Return (X, Y) of the center of cell containing provided text 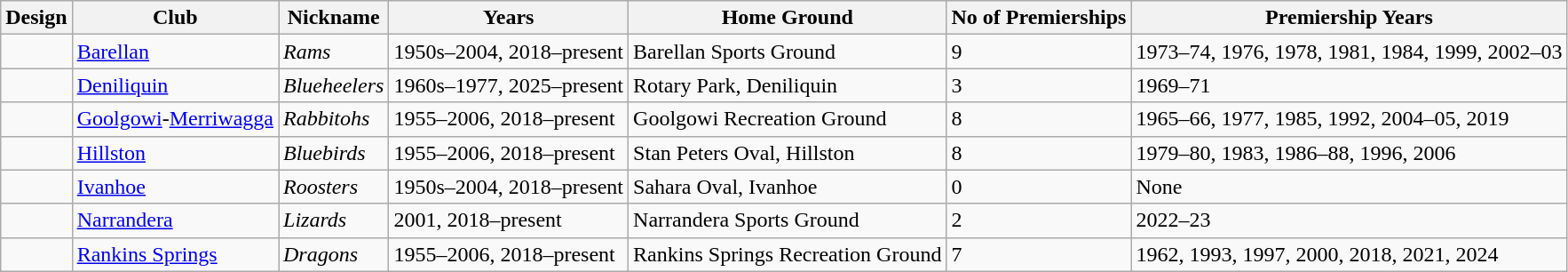
Deniliquin (175, 85)
Ivanhoe (175, 187)
No of Premierships (1039, 18)
1969–71 (1350, 85)
Rankins Springs Recreation Ground (788, 254)
Narrandera (175, 220)
Goolgowi-Merriwagga (175, 119)
Rabbitohs (334, 119)
Barellan (175, 52)
1965–66, 1977, 1985, 1992, 2004–05, 2019 (1350, 119)
Design (36, 18)
Bluebirds (334, 153)
Rotary Park, Deniliquin (788, 85)
2022–23 (1350, 220)
None (1350, 187)
Premiership Years (1350, 18)
Years (509, 18)
0 (1039, 187)
Blueheelers (334, 85)
Dragons (334, 254)
Sahara Oval, Ivanhoe (788, 187)
Barellan Sports Ground (788, 52)
1962, 1993, 1997, 2000, 2018, 2021, 2024 (1350, 254)
7 (1039, 254)
1960s–1977, 2025–present (509, 85)
Stan Peters Oval, Hillston (788, 153)
9 (1039, 52)
1973–74, 1976, 1978, 1981, 1984, 1999, 2002–03 (1350, 52)
Rankins Springs (175, 254)
Home Ground (788, 18)
Nickname (334, 18)
Hillston (175, 153)
2001, 2018–present (509, 220)
1979–80, 1983, 1986–88, 1996, 2006 (1350, 153)
Narrandera Sports Ground (788, 220)
Goolgowi Recreation Ground (788, 119)
2 (1039, 220)
Lizards (334, 220)
Club (175, 18)
3 (1039, 85)
Roosters (334, 187)
Rams (334, 52)
